Scan for the cell matching the given text and deliver its (X, Y) coordinate at center. 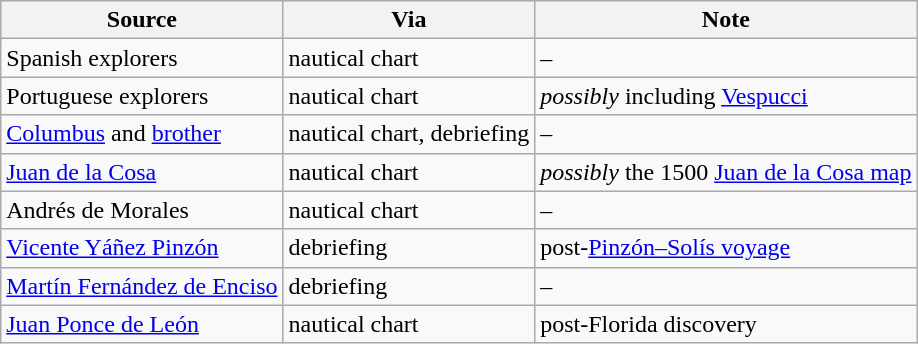
Note (726, 20)
post-Florida discovery (726, 324)
Andrés de Morales (142, 210)
Martín Fernández de Enciso (142, 286)
nautical chart, debriefing (409, 134)
Spanish explorers (142, 58)
possibly the 1500 Juan de la Cosa map (726, 172)
Juan Ponce de León (142, 324)
post-Pinzón–Solís voyage (726, 248)
Portuguese explorers (142, 96)
Juan de la Cosa (142, 172)
Source (142, 20)
Via (409, 20)
possibly including Vespucci (726, 96)
Columbus and brother (142, 134)
Vicente Yáñez Pinzón (142, 248)
